From the cell containing the given text, extract its center point as (X, Y) coordinate. 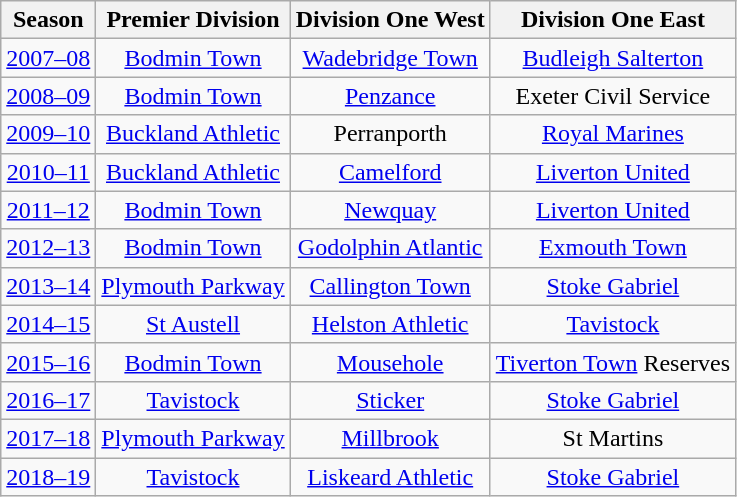
St Martins (612, 438)
Newquay (390, 210)
2017–18 (48, 438)
Millbrook (390, 438)
2014–15 (48, 324)
2013–14 (48, 286)
Budleigh Salterton (612, 58)
2016–17 (48, 400)
Tiverton Town Reserves (612, 362)
2007–08 (48, 58)
Premier Division (193, 20)
2012–13 (48, 248)
Exeter Civil Service (612, 96)
Sticker (390, 400)
Mousehole (390, 362)
2018–19 (48, 477)
Callington Town (390, 286)
St Austell (193, 324)
Liskeard Athletic (390, 477)
Wadebridge Town (390, 58)
2009–10 (48, 134)
Exmouth Town (612, 248)
Helston Athletic (390, 324)
2015–16 (48, 362)
Division One East (612, 20)
Camelford (390, 172)
Godolphin Atlantic (390, 248)
2008–09 (48, 96)
Penzance (390, 96)
2010–11 (48, 172)
Division One West (390, 20)
2011–12 (48, 210)
Royal Marines (612, 134)
Perranporth (390, 134)
Season (48, 20)
